Pinpoint the cell where the given text exists, returning its (x, y) midpoint coordinate. 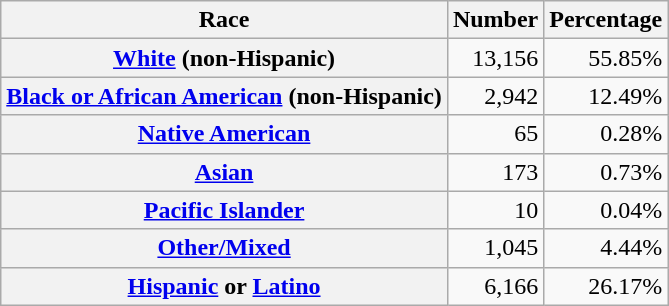
Number (495, 20)
Hispanic or Latino (224, 286)
0.04% (606, 210)
10 (495, 210)
26.17% (606, 286)
2,942 (495, 96)
55.85% (606, 58)
0.28% (606, 134)
Asian (224, 172)
Other/Mixed (224, 248)
Black or African American (non-Hispanic) (224, 96)
0.73% (606, 172)
6,166 (495, 286)
65 (495, 134)
1,045 (495, 248)
13,156 (495, 58)
Percentage (606, 20)
12.49% (606, 96)
Native American (224, 134)
Race (224, 20)
White (non-Hispanic) (224, 58)
4.44% (606, 248)
Pacific Islander (224, 210)
173 (495, 172)
